Extract the [x, y] coordinate from the center of the cell holding the provided text.  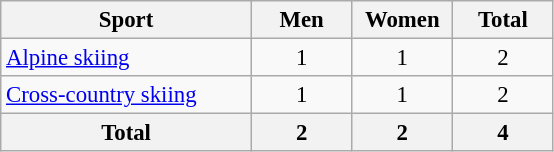
Alpine skiing [126, 58]
Women [402, 20]
Men [302, 20]
4 [504, 133]
Cross-country skiing [126, 95]
Sport [126, 20]
